Output the (X, Y) coordinate of the center of the cell containing the given text.  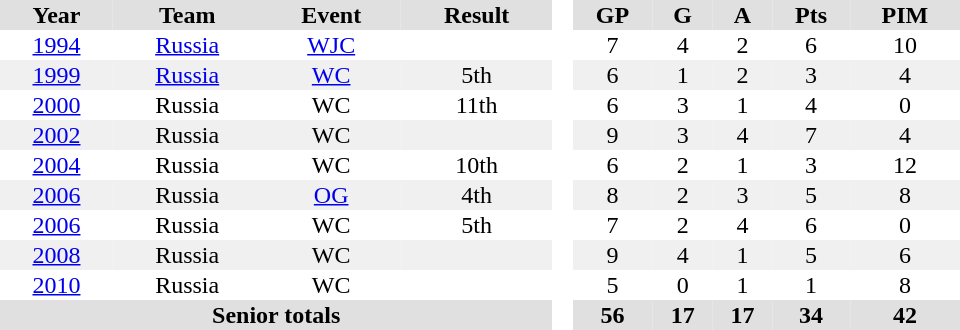
42 (905, 315)
Team (187, 15)
10 (905, 45)
1999 (56, 75)
Senior totals (276, 315)
2008 (56, 255)
10th (476, 165)
1994 (56, 45)
11th (476, 105)
WJC (331, 45)
PIM (905, 15)
12 (905, 165)
56 (612, 315)
G (683, 15)
GP (612, 15)
2010 (56, 285)
4th (476, 195)
Pts (811, 15)
A (743, 15)
34 (811, 315)
Result (476, 15)
Event (331, 15)
2004 (56, 165)
2000 (56, 105)
OG (331, 195)
Year (56, 15)
2002 (56, 135)
